Return [x, y] of the center of cell containing provided text 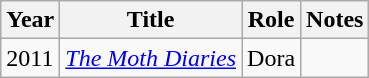
Year [30, 20]
The Moth Diaries [151, 58]
Notes [335, 20]
Role [272, 20]
Dora [272, 58]
Title [151, 20]
2011 [30, 58]
